Determine the [X, Y] coordinate at the center of the cell enclosing the given text.  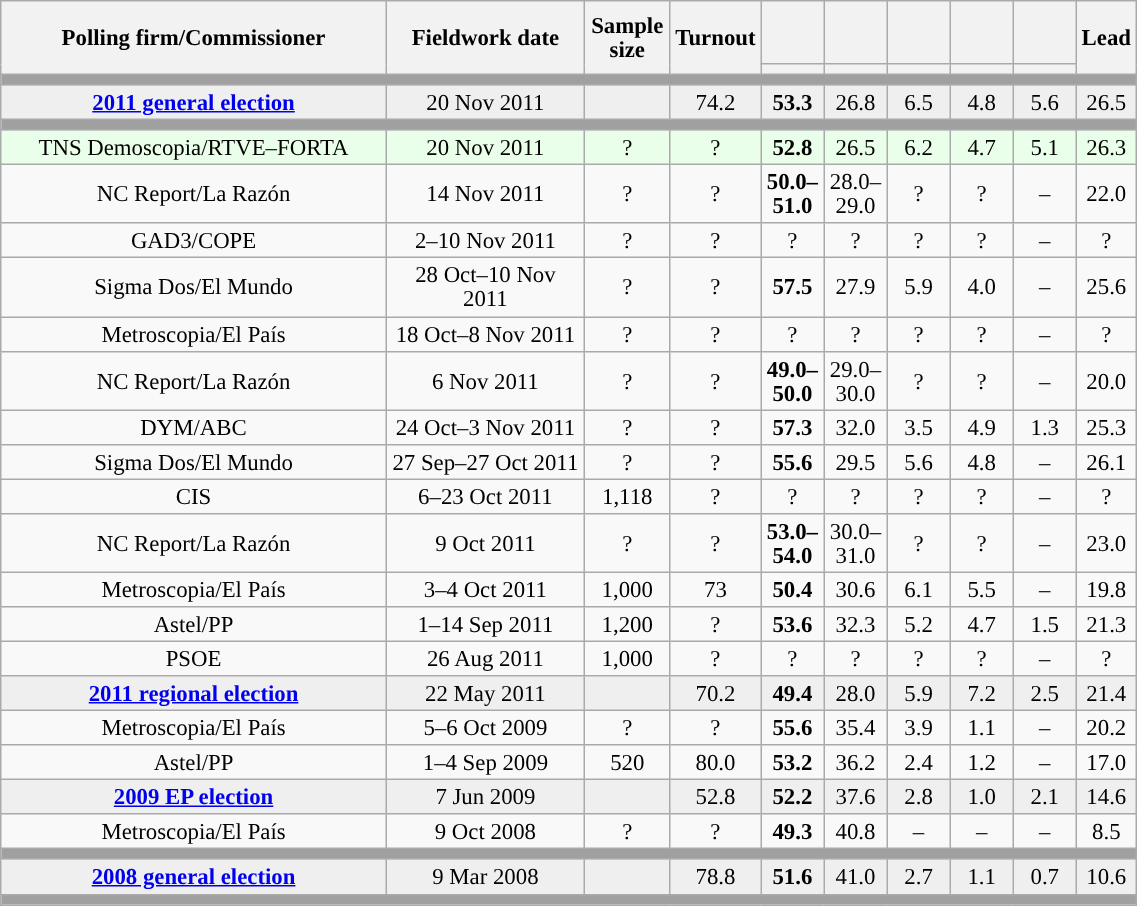
DYM/ABC [194, 428]
6 Nov 2011 [485, 380]
1–4 Sep 2009 [485, 762]
24 Oct–3 Nov 2011 [485, 428]
PSOE [194, 658]
78.8 [716, 878]
26 Aug 2011 [485, 658]
6.5 [918, 102]
26.1 [1106, 462]
Lead [1106, 38]
Polling firm/Commissioner [194, 38]
57.5 [792, 288]
2.1 [1044, 798]
35.4 [856, 728]
29.5 [856, 462]
1,200 [627, 624]
2.5 [1044, 694]
2009 EP election [194, 798]
4.9 [982, 428]
53.6 [792, 624]
74.2 [716, 102]
6–23 Oct 2011 [485, 496]
1.2 [982, 762]
1.0 [982, 798]
2–10 Nov 2011 [485, 242]
51.6 [792, 878]
14 Nov 2011 [485, 194]
30.0–31.0 [856, 544]
2.8 [918, 798]
27 Sep–27 Oct 2011 [485, 462]
49.0–50.0 [792, 380]
27.9 [856, 288]
20.0 [1106, 380]
Turnout [716, 38]
41.0 [856, 878]
7.2 [982, 694]
5.1 [1044, 148]
2011 general election [194, 102]
50.4 [792, 590]
26.3 [1106, 148]
28.0–29.0 [856, 194]
5–6 Oct 2009 [485, 728]
3.9 [918, 728]
3–4 Oct 2011 [485, 590]
49.3 [792, 832]
TNS Demoscopia/RTVE–FORTA [194, 148]
73 [716, 590]
2008 general election [194, 878]
37.6 [856, 798]
7 Jun 2009 [485, 798]
19.8 [1106, 590]
14.6 [1106, 798]
25.6 [1106, 288]
8.5 [1106, 832]
6.1 [918, 590]
49.4 [792, 694]
CIS [194, 496]
0.7 [1044, 878]
32.0 [856, 428]
Fieldwork date [485, 38]
Sample size [627, 38]
52.2 [792, 798]
4.0 [982, 288]
2.7 [918, 878]
29.0–30.0 [856, 380]
5.2 [918, 624]
25.3 [1106, 428]
9 Oct 2011 [485, 544]
20.2 [1106, 728]
9 Mar 2008 [485, 878]
5.5 [982, 590]
1,118 [627, 496]
1.5 [1044, 624]
2011 regional election [194, 694]
28 Oct–10 Nov 2011 [485, 288]
9 Oct 2008 [485, 832]
10.6 [1106, 878]
53.2 [792, 762]
57.3 [792, 428]
80.0 [716, 762]
17.0 [1106, 762]
1.3 [1044, 428]
70.2 [716, 694]
21.3 [1106, 624]
23.0 [1106, 544]
36.2 [856, 762]
53.3 [792, 102]
GAD3/COPE [194, 242]
1–14 Sep 2011 [485, 624]
30.6 [856, 590]
2.4 [918, 762]
40.8 [856, 832]
50.0–51.0 [792, 194]
3.5 [918, 428]
32.3 [856, 624]
22 May 2011 [485, 694]
28.0 [856, 694]
26.8 [856, 102]
53.0–54.0 [792, 544]
6.2 [918, 148]
18 Oct–8 Nov 2011 [485, 334]
520 [627, 762]
22.0 [1106, 194]
21.4 [1106, 694]
